Search for the cell housing the specified text and yield its [X, Y] center coordinate. 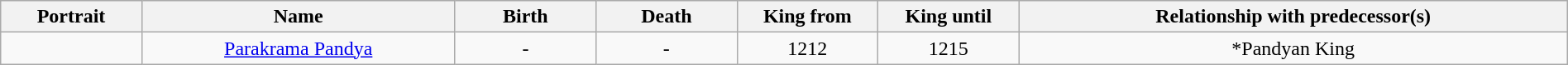
Relationship with predecessor(s) [1293, 17]
Death [667, 17]
King from [807, 17]
1212 [807, 48]
Parakrama Pandya [298, 48]
Name [298, 17]
Portrait [71, 17]
1215 [949, 48]
*Pandyan King [1293, 48]
King until [949, 17]
Birth [525, 17]
